From the cell containing the given text, extract its center point as [x, y] coordinate. 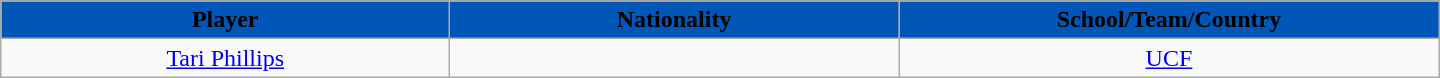
Player [226, 20]
School/Team/Country [1170, 20]
Nationality [674, 20]
UCF [1170, 58]
Tari Phillips [226, 58]
